Provide the [x, y] coordinate of the cell's center where the given text is located.  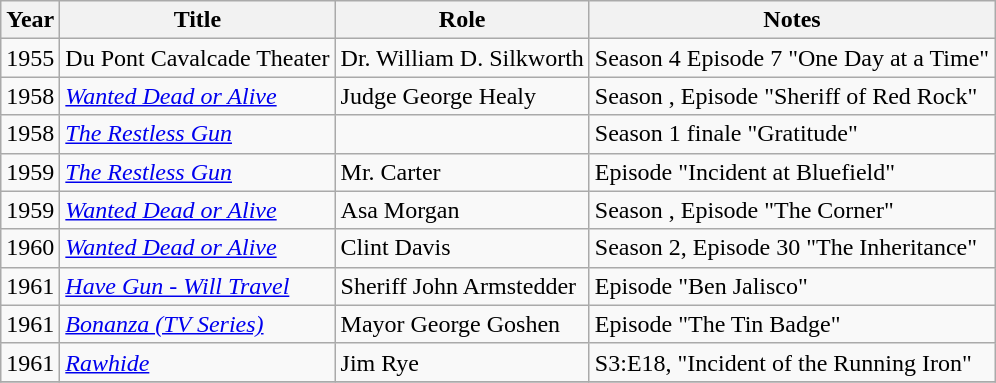
Season 1 finale "Gratitude" [792, 134]
Du Pont Cavalcade Theater [198, 58]
Role [462, 20]
Episode "Ben Jalisco" [792, 286]
Title [198, 20]
Episode "The Tin Badge" [792, 324]
S3:E18, "Incident of the Running Iron" [792, 362]
Year [30, 20]
Have Gun - Will Travel [198, 286]
Season , Episode "The Corner" [792, 210]
Clint Davis [462, 248]
Mayor George Goshen [462, 324]
Jim Rye [462, 362]
Season 2, Episode 30 "The Inheritance" [792, 248]
Sheriff John Armstedder [462, 286]
Mr. Carter [462, 172]
Rawhide [198, 362]
Notes [792, 20]
1955 [30, 58]
Dr. William D. Silkworth [462, 58]
Bonanza (TV Series) [198, 324]
Episode "Incident at Bluefield" [792, 172]
Season , Episode "Sheriff of Red Rock" [792, 96]
Judge George Healy [462, 96]
Asa Morgan [462, 210]
Season 4 Episode 7 "One Day at a Time" [792, 58]
1960 [30, 248]
